Pinpoint the cell where the given text exists, returning its [X, Y] midpoint coordinate. 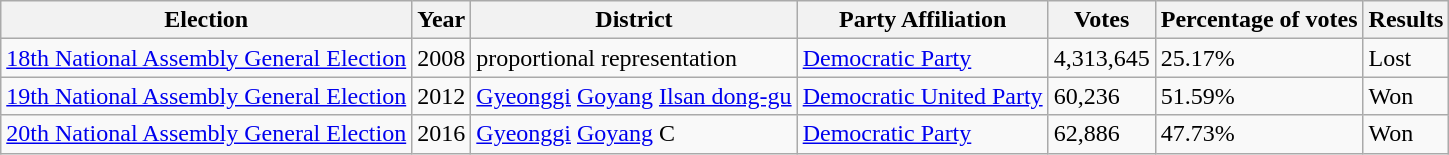
District [634, 20]
proportional representation [634, 58]
60,236 [1102, 96]
19th National Assembly General Election [206, 96]
Votes [1102, 20]
18th National Assembly General Election [206, 58]
47.73% [1259, 134]
Democratic United Party [922, 96]
Party Affiliation [922, 20]
51.59% [1259, 96]
25.17% [1259, 58]
62,886 [1102, 134]
Gyeonggi Goyang Ilsan dong-gu [634, 96]
Lost [1406, 58]
Percentage of votes [1259, 20]
2008 [442, 58]
Election [206, 20]
2012 [442, 96]
Gyeonggi Goyang C [634, 134]
Year [442, 20]
Results [1406, 20]
4,313,645 [1102, 58]
2016 [442, 134]
20th National Assembly General Election [206, 134]
